Search for the cell housing the specified text and yield its (X, Y) center coordinate. 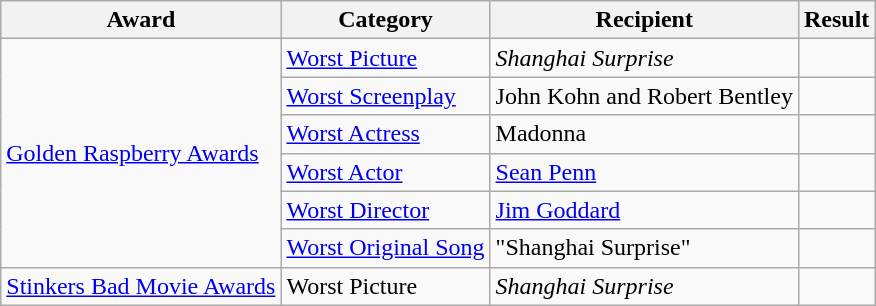
Stinkers Bad Movie Awards (141, 286)
Worst Original Song (386, 248)
Result (836, 20)
Award (141, 20)
Category (386, 20)
Worst Actor (386, 172)
Worst Actress (386, 134)
Golden Raspberry Awards (141, 153)
Worst Screenplay (386, 96)
Madonna (644, 134)
"Shanghai Surprise" (644, 248)
Worst Director (386, 210)
Jim Goddard (644, 210)
Recipient (644, 20)
Sean Penn (644, 172)
John Kohn and Robert Bentley (644, 96)
